Locate the cell with the specified text and output its (X, Y) center coordinate. 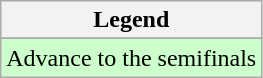
Legend (132, 20)
Advance to the semifinals (132, 58)
